Locate the cell with the specified text and output its [x, y] center coordinate. 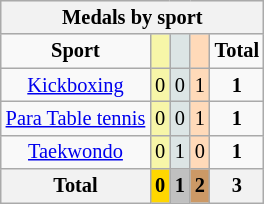
Taekwondo [76, 152]
Medals by sport [132, 17]
Kickboxing [76, 85]
Sport [76, 51]
2 [200, 186]
Para Table tennis [76, 118]
3 [237, 186]
